Provide the [x, y] coordinate of the cell's center where the given text is located.  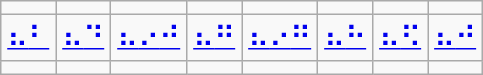
⠦⠃ [28, 38]
⠦⠔⠛ [280, 38]
⠦⠔⠚ [149, 38]
⠦⠙ [84, 38]
⠦⠚ [456, 38]
⠦⠫ [400, 38]
⠦⠛ [214, 38]
⠦⠓ [346, 38]
